For the text-containing cell, return its midpoint in (x, y) coordinate format. 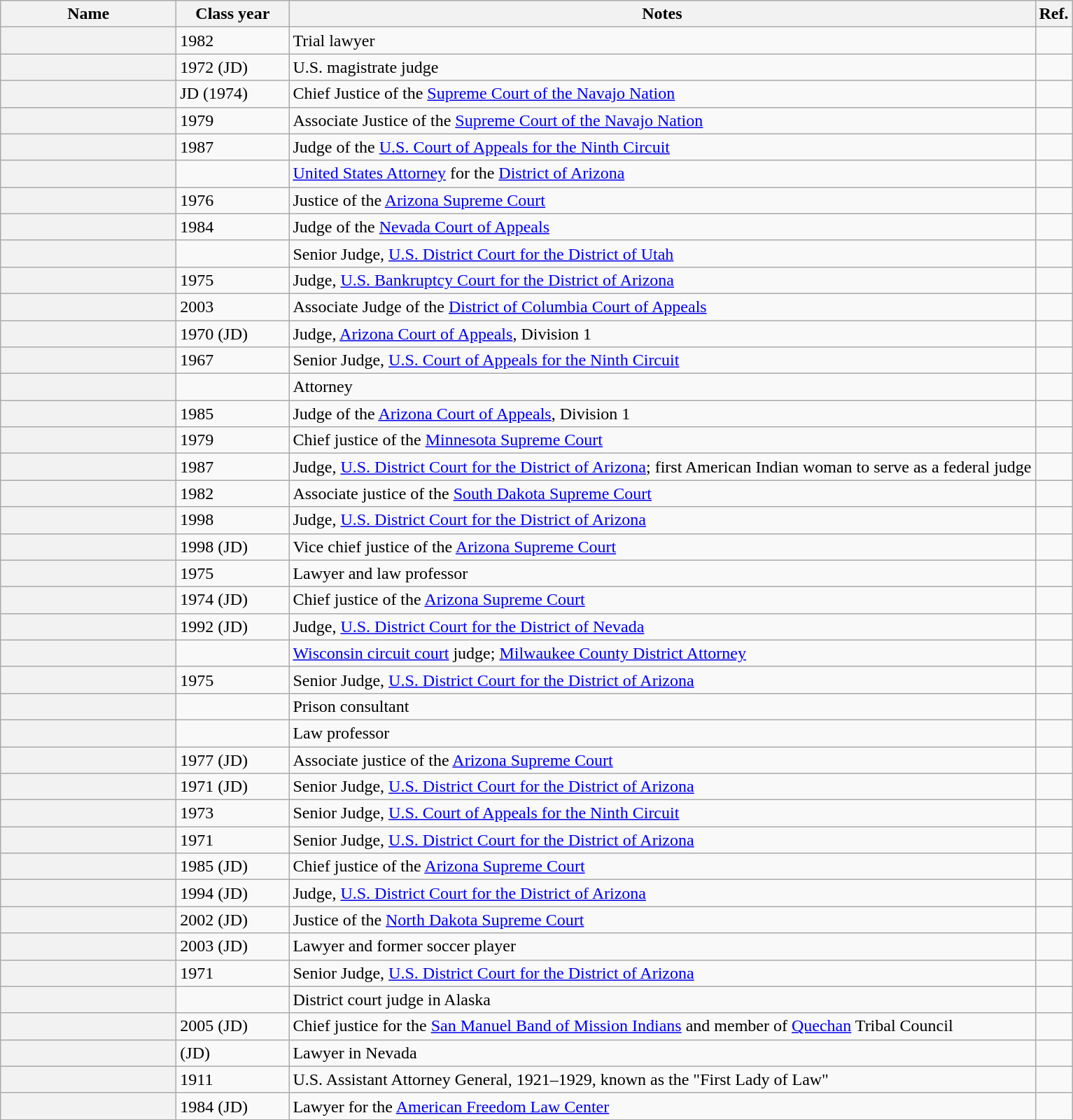
Law professor (662, 733)
1984 (JD) (232, 1106)
1974 (JD) (232, 600)
District court judge in Alaska (662, 1000)
Justice of the North Dakota Supreme Court (662, 920)
Associate Justice of the Supreme Court of the Navajo Nation (662, 120)
1973 (232, 813)
1985 (232, 414)
1976 (232, 200)
Class year (232, 14)
Lawyer for the American Freedom Law Center (662, 1106)
Judge of the Arizona Court of Appeals, Division 1 (662, 414)
1994 (JD) (232, 893)
Judge of the U.S. Court of Appeals for the Ninth Circuit (662, 147)
2003 (JD) (232, 946)
1972 (JD) (232, 67)
2005 (JD) (232, 1026)
Judge, Arizona Court of Appeals, Division 1 (662, 334)
Ref. (1054, 14)
Wisconsin circuit court judge; Milwaukee County District Attorney (662, 653)
Judge, U.S. District Court for the District of Arizona; first American Indian woman to serve as a federal judge (662, 467)
Lawyer in Nevada (662, 1053)
2002 (JD) (232, 920)
Associate Judge of the District of Columbia Court of Appeals (662, 307)
Lawyer and law professor (662, 573)
(JD) (232, 1053)
Chief justice for the San Manuel Band of Mission Indians and member of Quechan Tribal Council (662, 1026)
1985 (JD) (232, 867)
1971 (JD) (232, 787)
1998 (232, 520)
Associate justice of the Arizona Supreme Court (662, 759)
Justice of the Arizona Supreme Court (662, 200)
1970 (JD) (232, 334)
Trial lawyer (662, 41)
Notes (662, 14)
1967 (232, 360)
Senior Judge, U.S. District Court for the District of Utah (662, 253)
U.S. Assistant Attorney General, 1921–1929, known as the "First Lady of Law" (662, 1079)
U.S. magistrate judge (662, 67)
Name (88, 14)
Chief justice of the Minnesota Supreme Court (662, 440)
Attorney (662, 387)
Judge, U.S. Bankruptcy Court for the District of Arizona (662, 280)
JD (1974) (232, 94)
1984 (232, 227)
Associate justice of the South Dakota Supreme Court (662, 493)
United States Attorney for the District of Arizona (662, 174)
1992 (JD) (232, 626)
Lawyer and former soccer player (662, 946)
Judge of the Nevada Court of Appeals (662, 227)
Vice chief justice of the Arizona Supreme Court (662, 547)
Chief Justice of the Supreme Court of the Navajo Nation (662, 94)
2003 (232, 307)
Prison consultant (662, 706)
Judge, U.S. District Court for the District of Nevada (662, 626)
1998 (JD) (232, 547)
1977 (JD) (232, 759)
1911 (232, 1079)
